For the text-containing cell, return its midpoint in [X, Y] coordinate format. 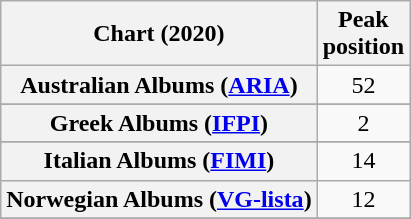
52 [363, 85]
Peakposition [363, 34]
2 [363, 123]
Norwegian Albums (VG-lista) [159, 199]
Chart (2020) [159, 34]
14 [363, 161]
Australian Albums (ARIA) [159, 85]
Italian Albums (FIMI) [159, 161]
Greek Albums (IFPI) [159, 123]
12 [363, 199]
